Scan for the cell matching the given text and deliver its (x, y) coordinate at center. 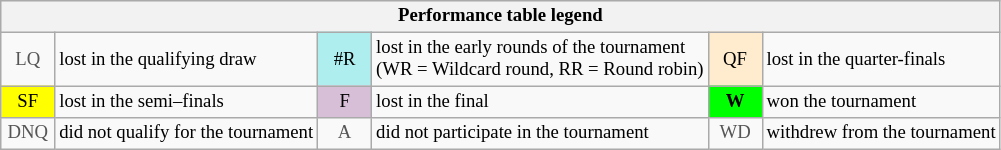
lost in the final (540, 102)
lost in the quarter-finals (881, 60)
did not participate in the tournament (540, 134)
lost in the semi–finals (186, 102)
W (735, 102)
LQ (28, 60)
withdrew from the tournament (881, 134)
F (345, 102)
lost in the qualifying draw (186, 60)
QF (735, 60)
WD (735, 134)
A (345, 134)
won the tournament (881, 102)
#R (345, 60)
DNQ (28, 134)
SF (28, 102)
did not qualify for the tournament (186, 134)
lost in the early rounds of the tournament(WR = Wildcard round, RR = Round robin) (540, 60)
Performance table legend (500, 16)
